Find where the given text appears and provide that cell's center as (X, Y) coordinate. 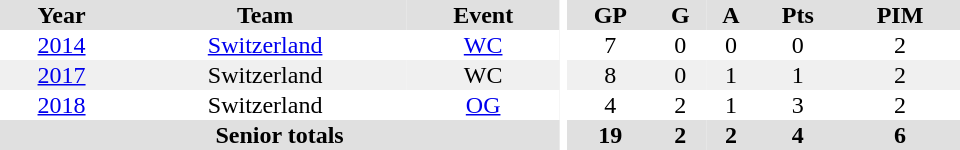
OG (483, 105)
Team (265, 15)
Pts (798, 15)
3 (798, 105)
PIM (900, 15)
2018 (62, 105)
8 (610, 75)
2017 (62, 75)
Event (483, 15)
19 (610, 135)
6 (900, 135)
G (680, 15)
GP (610, 15)
A (730, 15)
7 (610, 45)
Senior totals (280, 135)
2014 (62, 45)
Year (62, 15)
